Return (X, Y) of the center of cell containing provided text 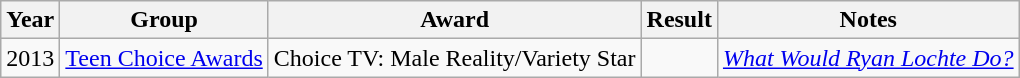
2013 (30, 58)
Teen Choice Awards (164, 58)
Result (679, 20)
Choice TV: Male Reality/Variety Star (454, 58)
Year (30, 20)
What Would Ryan Lochte Do? (868, 58)
Notes (868, 20)
Group (164, 20)
Award (454, 20)
